Determine the [X, Y] coordinate at the center of the cell enclosing the given text.  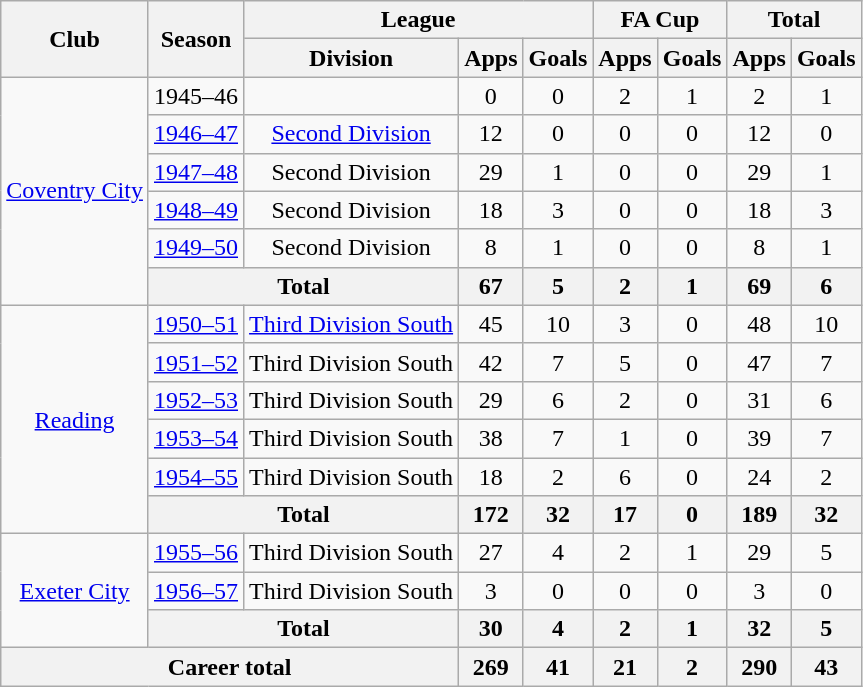
45 [491, 324]
1954–55 [196, 477]
31 [759, 400]
1948–49 [196, 210]
38 [491, 438]
1946–47 [196, 134]
1953–54 [196, 438]
67 [491, 286]
1945–46 [196, 96]
1947–48 [196, 172]
24 [759, 477]
1949–50 [196, 248]
Coventry City [75, 191]
69 [759, 286]
39 [759, 438]
47 [759, 362]
Reading [75, 419]
42 [491, 362]
21 [625, 667]
Exeter City [75, 591]
269 [491, 667]
27 [491, 553]
FA Cup [660, 20]
43 [826, 667]
1955–56 [196, 553]
1951–52 [196, 362]
172 [491, 515]
1952–53 [196, 400]
30 [491, 629]
Division [352, 58]
17 [625, 515]
290 [759, 667]
1956–57 [196, 591]
41 [558, 667]
Season [196, 39]
1950–51 [196, 324]
189 [759, 515]
48 [759, 324]
Career total [230, 667]
League [418, 20]
Club [75, 39]
